Output the (x, y) coordinate of the center of the cell containing the given text.  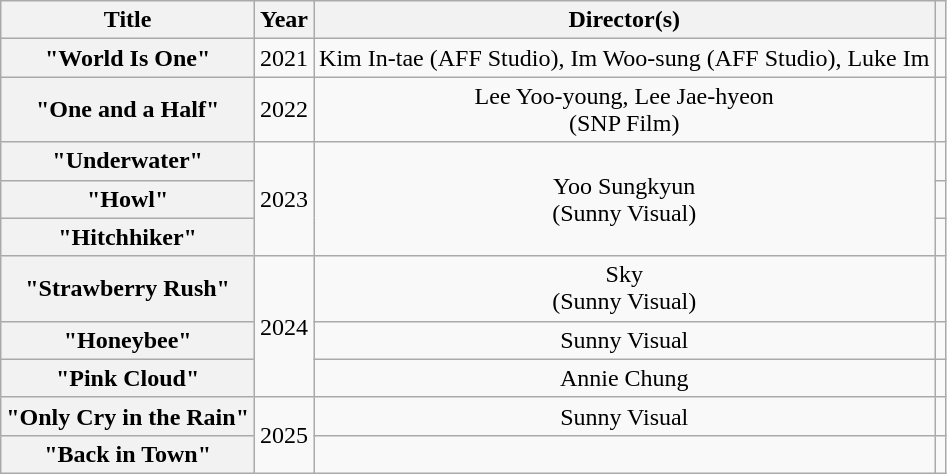
"World Is One" (128, 58)
Lee Yoo-young, Lee Jae-hyeon(SNP Film) (624, 110)
"One and a Half" (128, 110)
Title (128, 20)
"Strawberry Rush" (128, 288)
"Howl" (128, 199)
"Hitchhiker" (128, 237)
"Only Cry in the Rain" (128, 416)
2024 (284, 326)
Annie Chung (624, 378)
"Underwater" (128, 161)
Year (284, 20)
Kim In-tae (AFF Studio), Im Woo-sung (AFF Studio), Luke Im (624, 58)
Sky(Sunny Visual) (624, 288)
2022 (284, 110)
2023 (284, 199)
Yoo Sungkyun(Sunny Visual) (624, 199)
Director(s) (624, 20)
"Honeybee" (128, 340)
"Back in Town" (128, 454)
2021 (284, 58)
2025 (284, 435)
"Pink Cloud" (128, 378)
